Determine the (X, Y) coordinate at the center of the cell enclosing the given text.  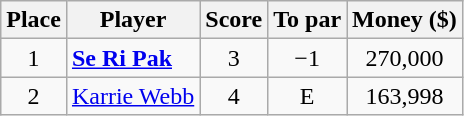
Player (132, 20)
Karrie Webb (132, 96)
4 (234, 96)
Score (234, 20)
3 (234, 58)
2 (34, 96)
Place (34, 20)
270,000 (405, 58)
To par (308, 20)
163,998 (405, 96)
1 (34, 58)
Money ($) (405, 20)
−1 (308, 58)
E (308, 96)
Se Ri Pak (132, 58)
